Find where the given text appears and provide that cell's center as (x, y) coordinate. 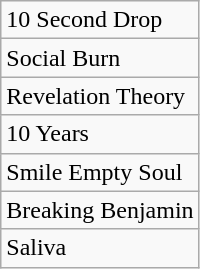
10 Years (100, 134)
Smile Empty Soul (100, 172)
10 Second Drop (100, 20)
Saliva (100, 248)
Revelation Theory (100, 96)
Breaking Benjamin (100, 210)
Social Burn (100, 58)
